Search for the cell housing the specified text and yield its (x, y) center coordinate. 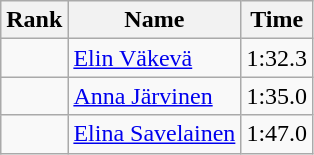
Rank (34, 20)
Name (154, 20)
Elin Väkevä (154, 58)
Elina Savelainen (154, 134)
1:47.0 (277, 134)
1:35.0 (277, 96)
1:32.3 (277, 58)
Anna Järvinen (154, 96)
Time (277, 20)
